Determine the (x, y) coordinate at the center of the cell enclosing the given text.  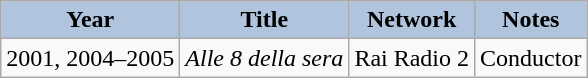
Conductor (531, 58)
Title (264, 20)
Rai Radio 2 (412, 58)
Year (90, 20)
2001, 2004–2005 (90, 58)
Network (412, 20)
Alle 8 della sera (264, 58)
Notes (531, 20)
